Output the [x, y] coordinate of the center of the cell containing the given text.  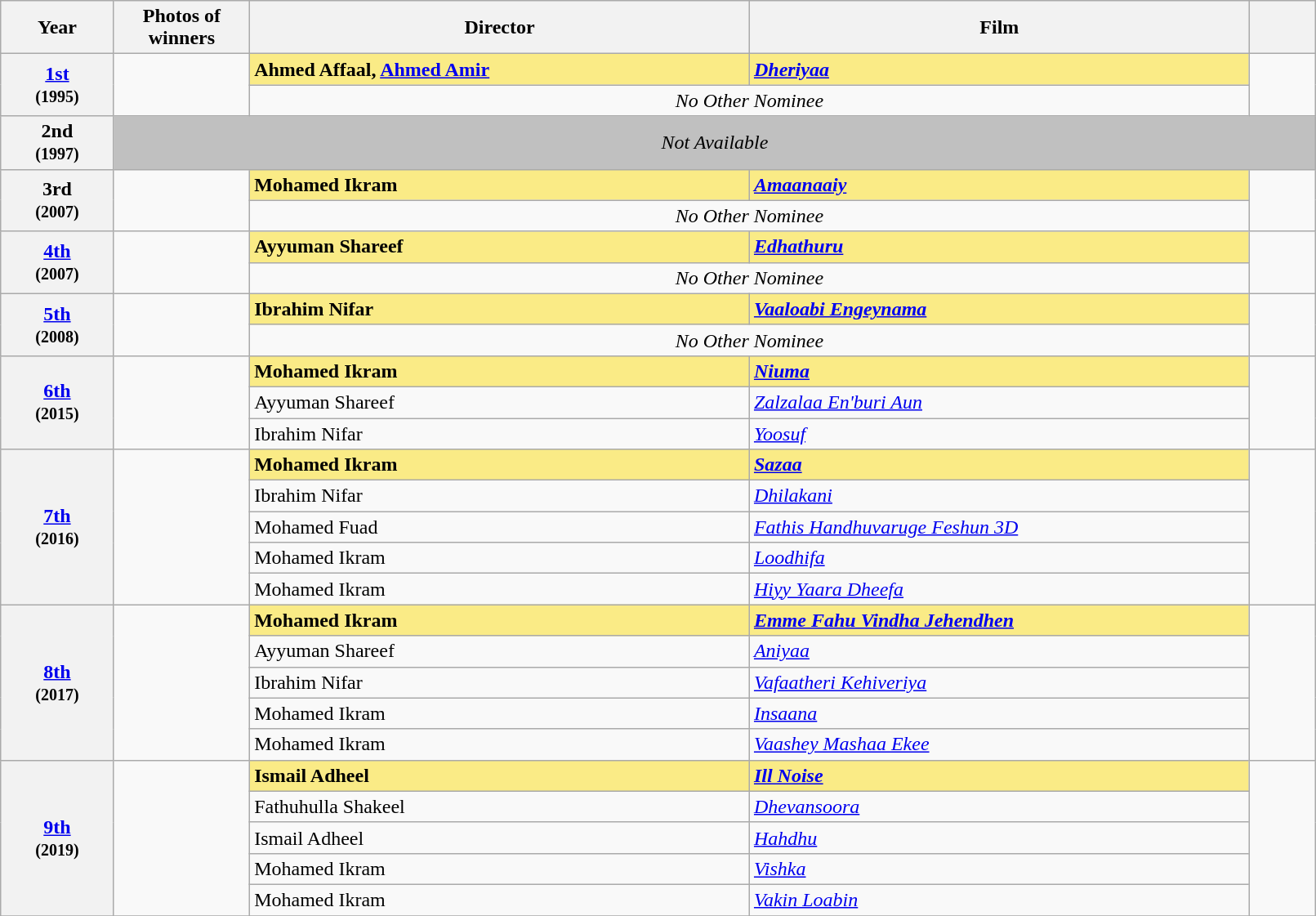
Not Available [715, 142]
Dhevansoora [999, 807]
Vakin Loabin [999, 900]
Director [500, 28]
Ahmed Affaal, Ahmed Amir [500, 69]
Yoosuf [999, 434]
Year [57, 28]
Amaanaaiy [999, 185]
Aniyaa [999, 651]
1st(1995) [57, 85]
Vishka [999, 869]
Fathuhulla Shakeel [500, 807]
Mohamed Fuad [500, 527]
Hahdhu [999, 838]
Insaana [999, 713]
Film [999, 28]
6th(2015) [57, 402]
Ill Noise [999, 775]
Photos of winners [181, 28]
5th(2008) [57, 324]
Dheriyaa [999, 69]
9th(2019) [57, 838]
Loodhifa [999, 558]
Vafaatheri Kehiveriya [999, 682]
Sazaa [999, 465]
7th(2016) [57, 527]
4th(2007) [57, 262]
Edhathuru [999, 247]
2nd(1997) [57, 142]
8th(2017) [57, 682]
Dhilakani [999, 496]
Niuma [999, 371]
Fathis Handhuvaruge Feshun 3D [999, 527]
3rd(2007) [57, 200]
Emme Fahu Vindha Jehendhen [999, 620]
Zalzalaa En'buri Aun [999, 402]
Hiyy Yaara Dheefa [999, 589]
Vaaloabi Engeynama [999, 309]
Vaashey Mashaa Ekee [999, 744]
